Search for the cell housing the specified text and yield its (x, y) center coordinate. 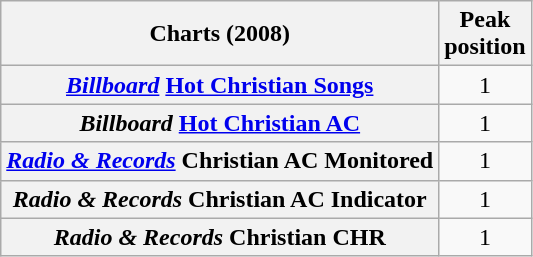
Peakposition (485, 34)
Billboard Hot Christian AC (220, 123)
Radio & Records Christian CHR (220, 237)
Billboard Hot Christian Songs (220, 85)
Radio & Records Christian AC Monitored (220, 161)
Charts (2008) (220, 34)
Radio & Records Christian AC Indicator (220, 199)
